Extract the (x, y) coordinate from the center of the cell holding the provided text.  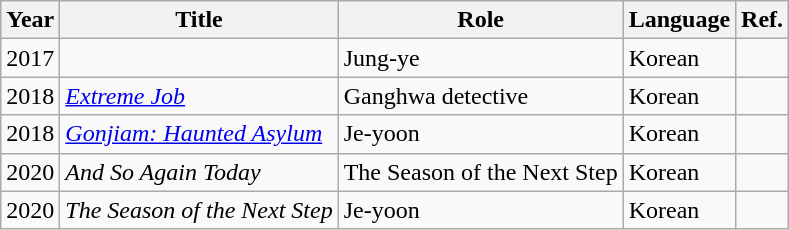
2017 (30, 58)
Gonjiam: Haunted Asylum (199, 134)
Year (30, 20)
Jung-ye (480, 58)
Ganghwa detective (480, 96)
Ref. (762, 20)
Title (199, 20)
Role (480, 20)
And So Again Today (199, 172)
Language (679, 20)
Extreme Job (199, 96)
